Return the (x, y) coordinate for the center point of the cell that contains the specified text.  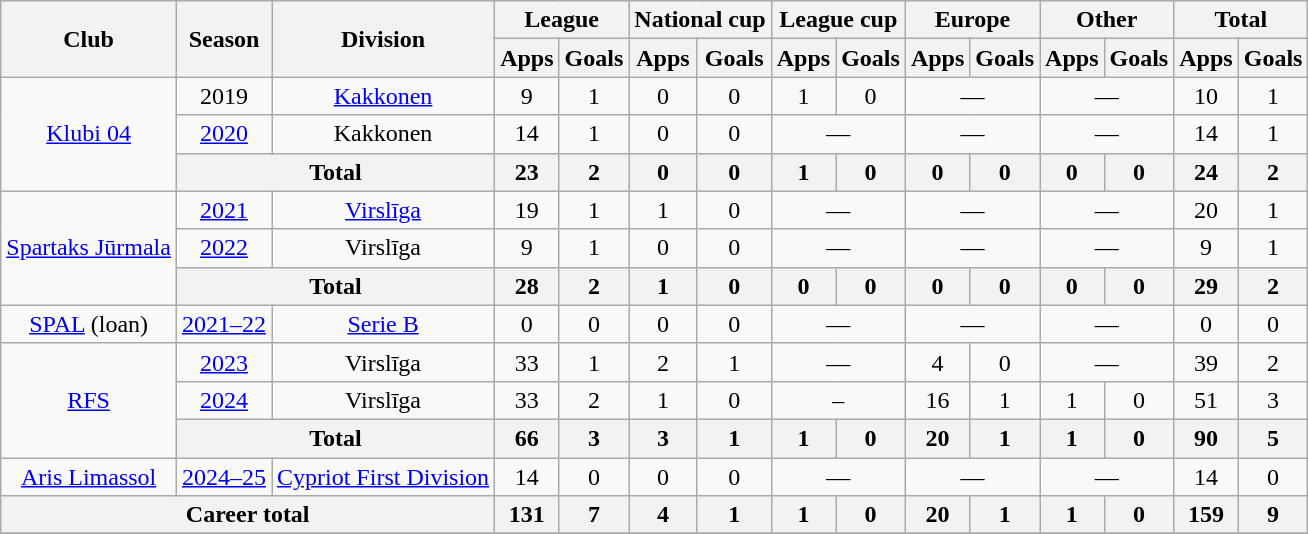
RFS (89, 400)
131 (527, 515)
159 (1206, 515)
Other (1107, 20)
Spartaks Jūrmala (89, 248)
Career total (248, 515)
2023 (224, 362)
2021 (224, 210)
Serie B (384, 324)
51 (1206, 400)
National cup (700, 20)
2024 (224, 400)
2021–22 (224, 324)
2024–25 (224, 477)
10 (1206, 96)
39 (1206, 362)
League cup (838, 20)
Division (384, 39)
23 (527, 172)
Cypriot First Division (384, 477)
24 (1206, 172)
SPAL (loan) (89, 324)
– (838, 400)
5 (1273, 438)
Club (89, 39)
16 (937, 400)
7 (594, 515)
Europe (972, 20)
2019 (224, 96)
League (562, 20)
2020 (224, 134)
29 (1206, 286)
28 (527, 286)
19 (527, 210)
2022 (224, 248)
Aris Limassol (89, 477)
90 (1206, 438)
66 (527, 438)
Season (224, 39)
Klubi 04 (89, 134)
